Search for the cell housing the specified text and yield its (X, Y) center coordinate. 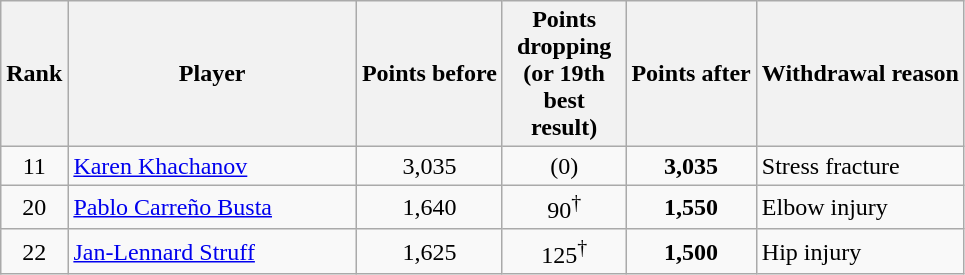
90† (564, 208)
Karen Khachanov (212, 166)
1,550 (691, 208)
Elbow injury (860, 208)
Rank (34, 74)
Jan-Lennard Struff (212, 252)
1,625 (429, 252)
22 (34, 252)
Points before (429, 74)
Points dropping (or 19th best result) (564, 74)
Stress fracture (860, 166)
1,500 (691, 252)
Player (212, 74)
125† (564, 252)
Hip injury (860, 252)
Pablo Carreño Busta (212, 208)
Withdrawal reason (860, 74)
1,640 (429, 208)
Points after (691, 74)
20 (34, 208)
11 (34, 166)
(0) (564, 166)
